Return the (X, Y) coordinate for the center point of the cell that contains the specified text.  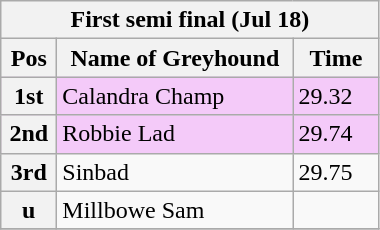
Sinbad (175, 172)
Robbie Lad (175, 134)
Time (336, 58)
3rd (29, 172)
2nd (29, 134)
29.75 (336, 172)
29.74 (336, 134)
First semi final (Jul 18) (190, 20)
Name of Greyhound (175, 58)
1st (29, 96)
Millbowe Sam (175, 210)
Pos (29, 58)
29.32 (336, 96)
u (29, 210)
Calandra Champ (175, 96)
